Locate the cell with the specified text and output its (X, Y) center coordinate. 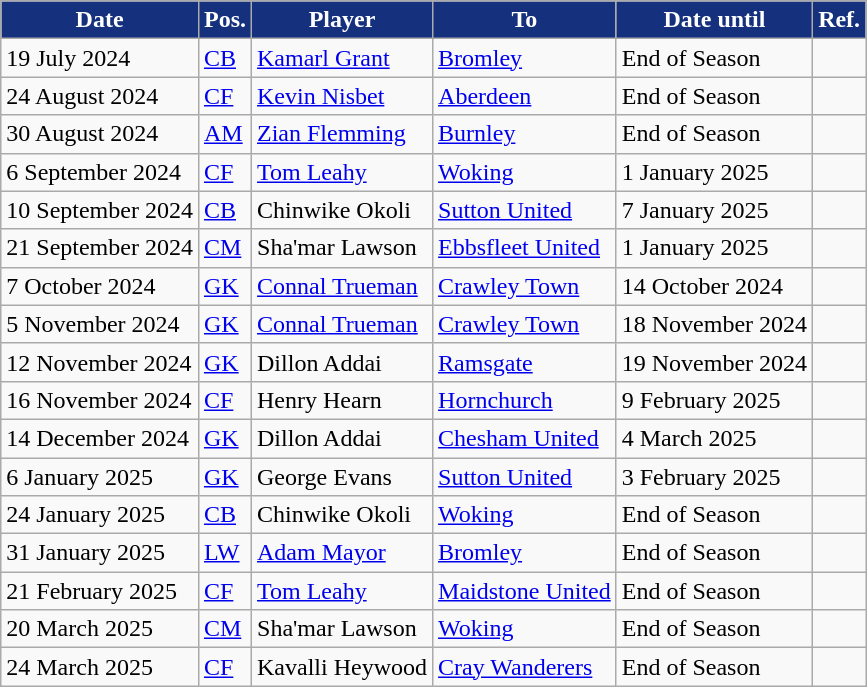
Date until (714, 20)
16 November 2024 (100, 400)
31 January 2025 (100, 553)
Henry Hearn (342, 400)
Kevin Nisbet (342, 96)
9 February 2025 (714, 400)
Aberdeen (525, 96)
To (525, 20)
Kamarl Grant (342, 58)
AM (224, 134)
Ramsgate (525, 362)
21 September 2024 (100, 248)
20 March 2025 (100, 629)
Kavalli Heywood (342, 667)
14 October 2024 (714, 286)
19 November 2024 (714, 362)
10 September 2024 (100, 210)
4 March 2025 (714, 438)
24 March 2025 (100, 667)
14 December 2024 (100, 438)
12 November 2024 (100, 362)
Adam Mayor (342, 553)
Maidstone United (525, 591)
19 July 2024 (100, 58)
6 January 2025 (100, 477)
24 January 2025 (100, 515)
7 January 2025 (714, 210)
30 August 2024 (100, 134)
LW (224, 553)
Zian Flemming (342, 134)
21 February 2025 (100, 591)
6 September 2024 (100, 172)
Date (100, 20)
5 November 2024 (100, 324)
24 August 2024 (100, 96)
George Evans (342, 477)
Player (342, 20)
18 November 2024 (714, 324)
3 February 2025 (714, 477)
Cray Wanderers (525, 667)
Chesham United (525, 438)
Burnley (525, 134)
Ebbsfleet United (525, 248)
Pos. (224, 20)
Ref. (840, 20)
7 October 2024 (100, 286)
Hornchurch (525, 400)
